Search for the cell housing the specified text and yield its [x, y] center coordinate. 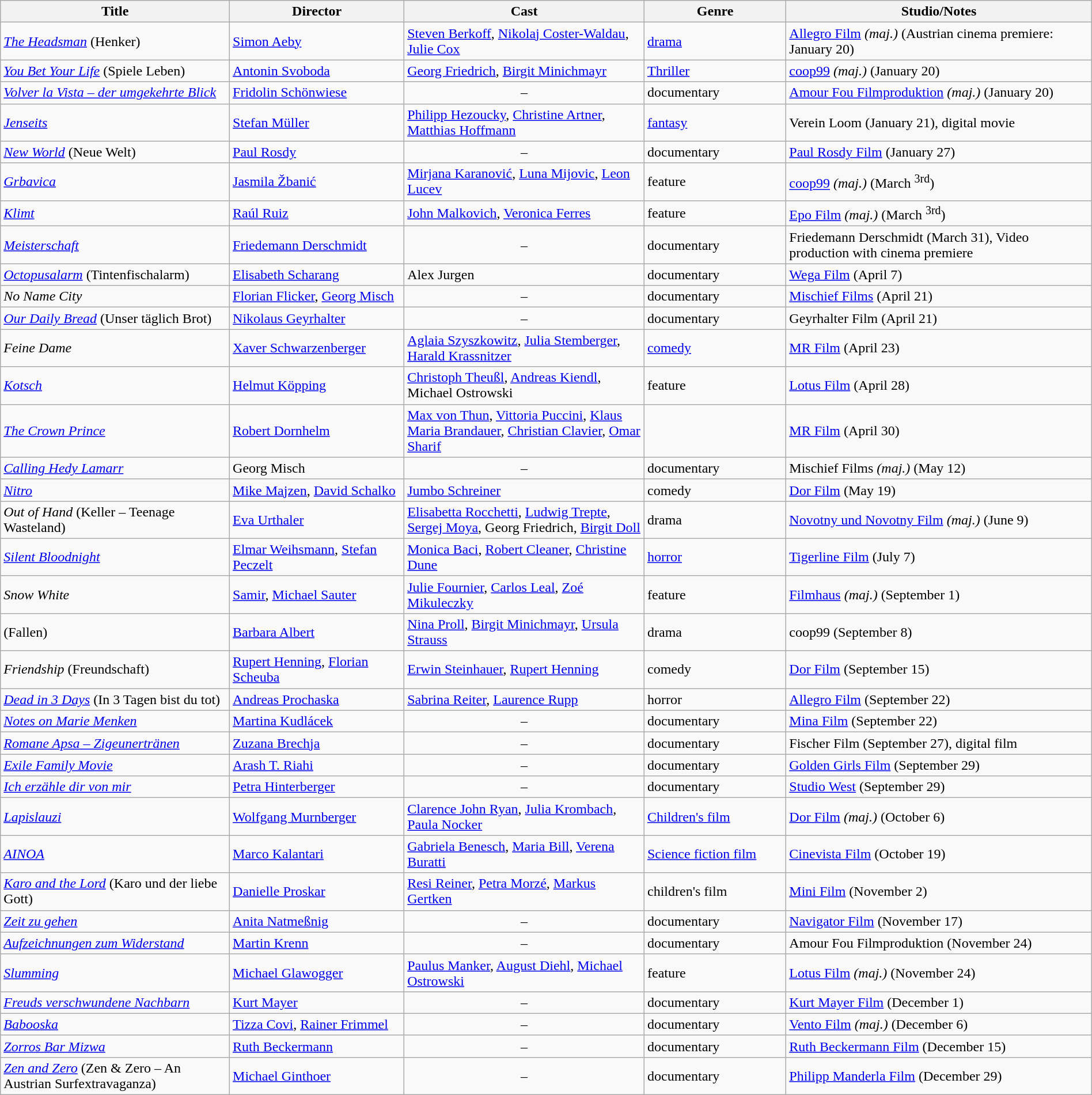
Tizza Covi, Rainer Frimmel [317, 1024]
Karo and the Lord (Karo und der liebe Gott) [115, 891]
Fridolin Schönwiese [317, 93]
Notes on Marie Menken [115, 721]
Mischief Films (April 21) [939, 296]
Aufzeichnungen zum Widerstand [115, 943]
Golden Girls Film (September 29) [939, 765]
Marco Kalantari [317, 854]
Georg Misch [317, 468]
Zen and Zero (Zen & Zero – An Austrian Surfextravaganza) [115, 1075]
Steven Berkoff, Nikolaj Coster-Waldau, Julie Cox [524, 41]
Epo Film (maj.) (March 3rd) [939, 213]
Jenseits [115, 122]
Romane Apsa – Zigeunertränen [115, 743]
Georg Friedrich, Birgit Minichmayr [524, 71]
Petra Hinterberger [317, 787]
Gabriela Benesch, Maria Bill, Verena Buratti [524, 854]
Elmar Weihsmann, Stefan Peczelt [317, 557]
Geyrhalter Film (April 21) [939, 318]
Director [317, 12]
Freuds verschwundene Nachbarn [115, 1002]
Dor Film (maj.) (October 6) [939, 816]
Paul Rosdy Film (January 27) [939, 152]
Nikolaus Geyrhalter [317, 318]
Fischer Film (September 27), digital film [939, 743]
Ruth Beckermann Film (December 15) [939, 1046]
Calling Hedy Lamarr [115, 468]
Zeit zu gehen [115, 921]
Philipp Manderla Film (December 29) [939, 1075]
Dor Film (September 15) [939, 670]
Cinevista Film (October 19) [939, 854]
Lotus Film (April 28) [939, 386]
Mischief Films (maj.) (May 12) [939, 468]
coop99 (maj.) (January 20) [939, 71]
Nitro [115, 490]
Samir, Michael Sauter [317, 594]
Mirjana Karanović, Luna Mijovic, Leon Lucev [524, 182]
MR Film (April 30) [939, 431]
Jasmila Žbanić [317, 182]
Resi Reiner, Petra Morzé, Markus Gertken [524, 891]
New World (Neue Welt) [115, 152]
AINOA [115, 854]
Science fiction film [715, 854]
Mini Film (November 2) [939, 891]
Michael Ginthoer [317, 1075]
Tigerline Film (July 7) [939, 557]
Silent Bloodnight [115, 557]
Monica Baci, Robert Cleaner, Christine Dune [524, 557]
Kotsch [115, 386]
Paul Rosdy [317, 152]
Aglaia Szyszkowitz, Julia Stemberger, Harald Krassnitzer [524, 348]
Elisabetta Rocchetti, Ludwig Trepte, Sergej Moya, Georg Friedrich, Birgit Doll [524, 519]
Clarence John Ryan, Julia Krombach, Paula Nocker [524, 816]
Mina Film (September 22) [939, 721]
Erwin Steinhauer, Rupert Henning [524, 670]
Slumming [115, 973]
MR Film (April 23) [939, 348]
Allegro Film (September 22) [939, 699]
Allegro Film (maj.) (Austrian cinema premiere: January 20) [939, 41]
Studio West (September 29) [939, 787]
Helmut Köpping [317, 386]
Zorros Bar Mizwa [115, 1046]
Genre [715, 12]
Christoph Theußl, Andreas Kiendl, Michael Ostrowski [524, 386]
Philipp Hezoucky, Christine Artner, Matthias Hoffmann [524, 122]
Elisabeth Scharang [317, 275]
Zuzana Brechja [317, 743]
Andreas Prochaska [317, 699]
Out of Hand (Keller – Teenage Wasteland) [115, 519]
The Crown Prince [115, 431]
Exile Family Movie [115, 765]
coop99 (September 8) [939, 632]
Martin Krenn [317, 943]
Title [115, 12]
Lotus Film (maj.) (November 24) [939, 973]
Raúl Ruiz [317, 213]
Amour Fou Filmproduktion (November 24) [939, 943]
Michael Glawogger [317, 973]
Anita Natmeßnig [317, 921]
Our Daily Bread (Unser täglich Brot) [115, 318]
Friedemann Derschmidt (March 31), Video production with cinema premiere [939, 245]
coop99 (maj.) (March 3rd) [939, 182]
Alex Jurgen [524, 275]
Volver la Vista – der umgekehrte Blick [115, 93]
Snow White [115, 594]
John Malkovich, Veronica Ferres [524, 213]
Barbara Albert [317, 632]
Friendship (Freundschaft) [115, 670]
Xaver Schwarzenberger [317, 348]
The Headsman (Henker) [115, 41]
Klimt [115, 213]
Mike Majzen, David Schalko [317, 490]
Florian Flicker, Georg Misch [317, 296]
No Name City [115, 296]
Friedemann Derschmidt [317, 245]
Studio/Notes [939, 12]
Rupert Henning, Florian Scheuba [317, 670]
Eva Urthaler [317, 519]
Cast [524, 12]
Lapislauzi [115, 816]
Stefan Müller [317, 122]
Danielle Proskar [317, 891]
Sabrina Reiter, Laurence Rupp [524, 699]
Filmhaus (maj.) (September 1) [939, 594]
Martina Kudlácek [317, 721]
Grbavica [115, 182]
(Fallen) [115, 632]
Arash T. Riahi [317, 765]
Ruth Beckermann [317, 1046]
Ich erzähle dir von mir [115, 787]
children's film [715, 891]
Max von Thun, Vittoria Puccini, Klaus Maria Brandauer, Christian Clavier, Omar Sharif [524, 431]
Novotny und Novotny Film (maj.) (June 9) [939, 519]
Paulus Manker, August Diehl, Michael Ostrowski [524, 973]
Antonin Svoboda [317, 71]
Wolfgang Murnberger [317, 816]
You Bet Your Life (Spiele Leben) [115, 71]
Dead in 3 Days (In 3 Tagen bist du tot) [115, 699]
Wega Film (April 7) [939, 275]
Babooska [115, 1024]
Simon Aeby [317, 41]
Amour Fou Filmproduktion (maj.) (January 20) [939, 93]
Nina Proll, Birgit Minichmayr, Ursula Strauss [524, 632]
fantasy [715, 122]
Children's film [715, 816]
Kurt Mayer [317, 1002]
Kurt Mayer Film (December 1) [939, 1002]
Meisterschaft [115, 245]
Julie Fournier, Carlos Leal, Zoé Mikuleczky [524, 594]
Jumbo Schreiner [524, 490]
Thriller [715, 71]
Octopusalarm (Tintenfischalarm) [115, 275]
Verein Loom (January 21), digital movie [939, 122]
Vento Film (maj.) (December 6) [939, 1024]
Feine Dame [115, 348]
Navigator Film (November 17) [939, 921]
Dor Film (May 19) [939, 490]
Robert Dornhelm [317, 431]
